Find where the given text appears and provide that cell's center as (X, Y) coordinate. 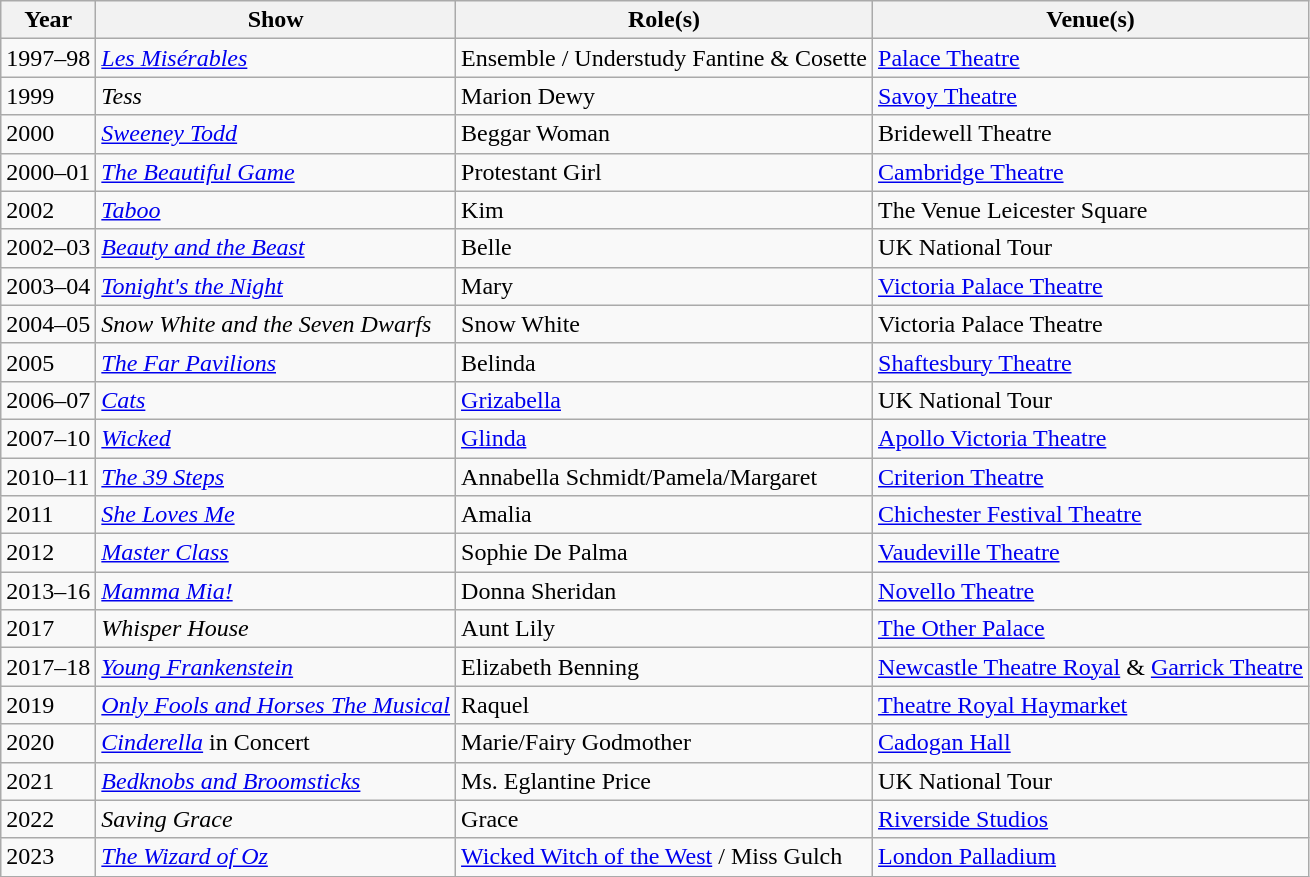
2013–16 (48, 591)
The Other Palace (1091, 629)
Newcastle Theatre Royal & Garrick Theatre (1091, 667)
Show (276, 20)
The Far Pavilions (276, 362)
2006–07 (48, 400)
Chichester Festival Theatre (1091, 515)
Savoy Theatre (1091, 96)
The Venue Leicester Square (1091, 210)
Raquel (664, 705)
2019 (48, 705)
Annabella Schmidt/Pamela/Margaret (664, 477)
Shaftesbury Theatre (1091, 362)
Grizabella (664, 400)
Wicked Witch of the West / Miss Gulch (664, 857)
Taboo (276, 210)
Cinderella in Concert (276, 743)
Ms. Eglantine Price (664, 781)
Tonight's the Night (276, 286)
Role(s) (664, 20)
Palace Theatre (1091, 58)
Beauty and the Beast (276, 248)
2010–11 (48, 477)
Kim (664, 210)
2017–18 (48, 667)
Vaudeville Theatre (1091, 553)
Bedknobs and Broomsticks (276, 781)
Tess (276, 96)
1999 (48, 96)
Saving Grace (276, 819)
Sophie De Palma (664, 553)
Glinda (664, 438)
Whisper House (276, 629)
Snow White and the Seven Dwarfs (276, 324)
2002–03 (48, 248)
Snow White (664, 324)
Year (48, 20)
Sweeney Todd (276, 134)
Cambridge Theatre (1091, 172)
Cats (276, 400)
Master Class (276, 553)
Apollo Victoria Theatre (1091, 438)
Marion Dewy (664, 96)
She Loves Me (276, 515)
2022 (48, 819)
Mamma Mia! (276, 591)
Belinda (664, 362)
Amalia (664, 515)
2020 (48, 743)
Elizabeth Benning (664, 667)
1997–98 (48, 58)
Grace (664, 819)
2023 (48, 857)
Theatre Royal Haymarket (1091, 705)
2002 (48, 210)
2021 (48, 781)
2012 (48, 553)
Cadogan Hall (1091, 743)
Donna Sheridan (664, 591)
Les Misérables (276, 58)
The 39 Steps (276, 477)
Riverside Studios (1091, 819)
Only Fools and Horses The Musical (276, 705)
2011 (48, 515)
Venue(s) (1091, 20)
Criterion Theatre (1091, 477)
Beggar Woman (664, 134)
Bridewell Theatre (1091, 134)
2000–01 (48, 172)
Marie/Fairy Godmother (664, 743)
Aunt Lily (664, 629)
2007–10 (48, 438)
2005 (48, 362)
Ensemble / Understudy Fantine & Cosette (664, 58)
Belle (664, 248)
The Beautiful Game (276, 172)
Wicked (276, 438)
2000 (48, 134)
2003–04 (48, 286)
Young Frankenstein (276, 667)
2004–05 (48, 324)
Mary (664, 286)
The Wizard of Oz (276, 857)
London Palladium (1091, 857)
2017 (48, 629)
Protestant Girl (664, 172)
Novello Theatre (1091, 591)
